Identify which cell holds the provided text, then report its (X, Y) central coordinate. 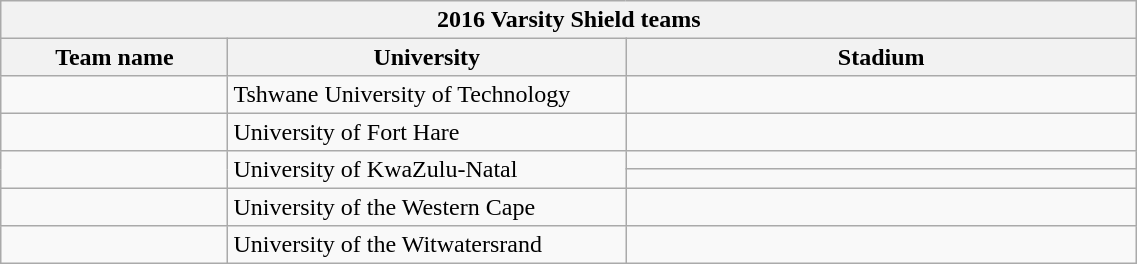
Tshwane University of Technology (427, 94)
University (427, 56)
University of the Witwatersrand (427, 244)
University of KwaZulu-Natal (427, 170)
University of Fort Hare (427, 132)
Stadium (882, 56)
2016 Varsity Shield teams (569, 20)
Team name (114, 56)
University of the Western Cape (427, 206)
